Provide the (x, y) coordinate of the cell's center where the given text is located.  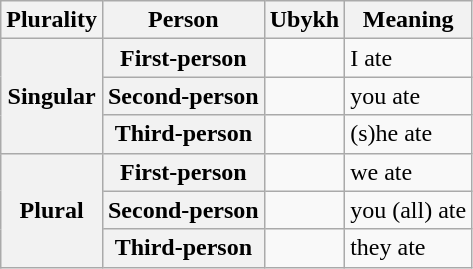
Person (183, 20)
Meaning (408, 20)
(s)he ate (408, 134)
you ate (408, 96)
Singular (52, 96)
Plural (52, 210)
they ate (408, 248)
you (all) ate (408, 210)
Plurality (52, 20)
we ate (408, 172)
Ubykh (304, 20)
I ate (408, 58)
